Identify which cell holds the provided text, then report its (X, Y) central coordinate. 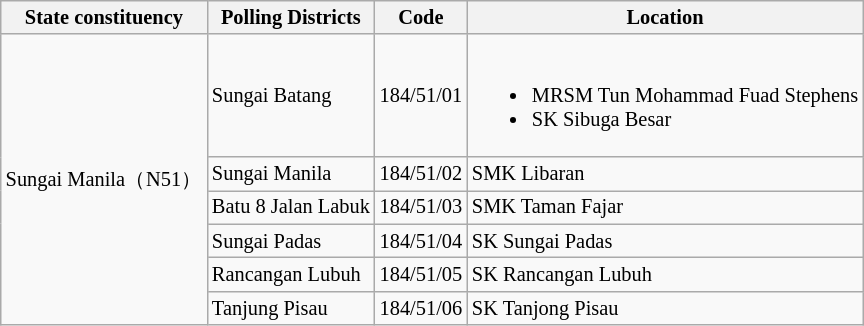
State constituency (104, 17)
Polling Districts (291, 17)
184/51/06 (421, 308)
184/51/03 (421, 207)
SK Rancangan Lubuh (665, 274)
SMK Libaran (665, 173)
MRSM Tun Mohammad Fuad StephensSK Sibuga Besar (665, 95)
Location (665, 17)
Sungai Padas (291, 241)
Sungai Manila (291, 173)
Tanjung Pisau (291, 308)
184/51/04 (421, 241)
184/51/05 (421, 274)
Sungai Batang (291, 95)
184/51/01 (421, 95)
Sungai Manila（N51） (104, 180)
Rancangan Lubuh (291, 274)
SK Sungai Padas (665, 241)
184/51/02 (421, 173)
SK Tanjong Pisau (665, 308)
Code (421, 17)
Batu 8 Jalan Labuk (291, 207)
SMK Taman Fajar (665, 207)
